Output the (X, Y) coordinate of the center of the cell containing the given text.  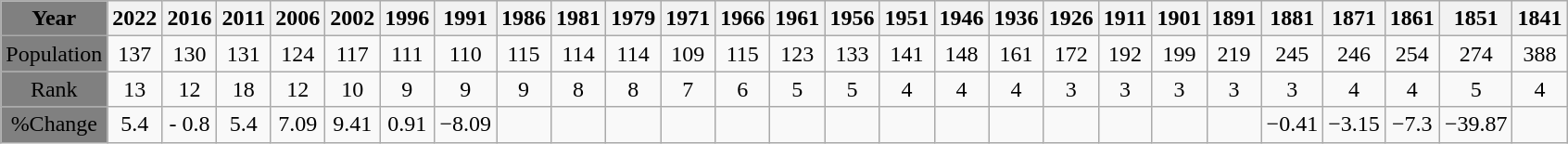
1871 (1355, 19)
274 (1475, 54)
2022 (135, 19)
141 (906, 54)
−8.09 (465, 124)
9.41 (352, 124)
1979 (634, 19)
−3.15 (1355, 124)
1991 (465, 19)
−7.3 (1412, 124)
219 (1234, 54)
- 0.8 (189, 124)
1951 (906, 19)
388 (1540, 54)
1966 (743, 19)
1926 (1071, 19)
1891 (1234, 19)
18 (244, 89)
2011 (244, 19)
1961 (797, 19)
110 (465, 54)
1996 (408, 19)
−0.41 (1292, 124)
2002 (352, 19)
Rank (54, 89)
1986 (525, 19)
131 (244, 54)
137 (135, 54)
254 (1412, 54)
1861 (1412, 19)
123 (797, 54)
1971 (688, 19)
−39.87 (1475, 124)
1956 (853, 19)
246 (1355, 54)
245 (1292, 54)
1911 (1125, 19)
148 (962, 54)
1851 (1475, 19)
10 (352, 89)
7 (688, 89)
1901 (1179, 19)
130 (189, 54)
111 (408, 54)
13 (135, 89)
0.91 (408, 124)
%Change (54, 124)
Population (54, 54)
2016 (189, 19)
Year (54, 19)
2006 (298, 19)
1841 (1540, 19)
6 (743, 89)
199 (1179, 54)
7.09 (298, 124)
124 (298, 54)
1936 (1016, 19)
172 (1071, 54)
1981 (578, 19)
1946 (962, 19)
117 (352, 54)
161 (1016, 54)
192 (1125, 54)
109 (688, 54)
1881 (1292, 19)
133 (853, 54)
